Search for the cell housing the specified text and yield its [x, y] center coordinate. 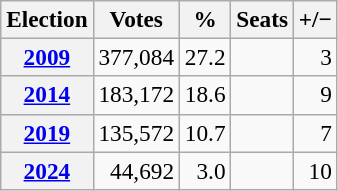
10 [315, 170]
2014 [47, 95]
183,172 [136, 95]
% [205, 19]
+/− [315, 19]
Votes [136, 19]
2009 [47, 57]
44,692 [136, 170]
Seats [262, 19]
9 [315, 95]
377,084 [136, 57]
2019 [47, 133]
7 [315, 133]
3.0 [205, 170]
3 [315, 57]
2024 [47, 170]
18.6 [205, 95]
Election [47, 19]
10.7 [205, 133]
27.2 [205, 57]
135,572 [136, 133]
